Return the [X, Y] coordinate for the center point of the cell that contains the specified text.  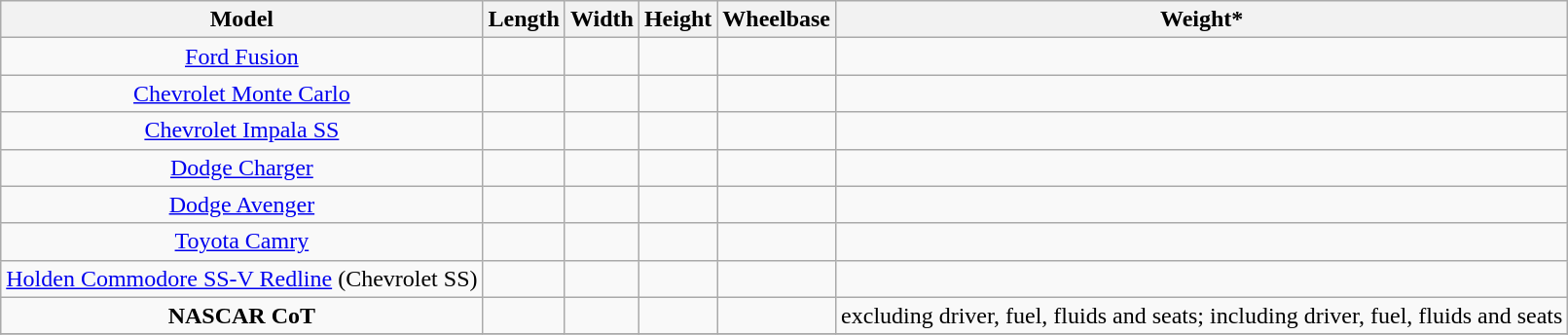
Dodge Avenger [241, 205]
Length [524, 19]
Dodge Charger [241, 167]
Width [602, 19]
Height [677, 19]
excluding driver, fuel, fluids and seats; including driver, fuel, fluids and seats [1202, 316]
Weight* [1202, 19]
Wheelbase [777, 19]
Chevrolet Monte Carlo [241, 93]
Ford Fusion [241, 56]
Toyota Camry [241, 242]
Holden Commodore SS-V Redline (Chevrolet SS) [241, 279]
Model [241, 19]
Chevrolet Impala SS [241, 130]
NASCAR CoT [241, 316]
